From the cell containing the given text, extract its center point as [x, y] coordinate. 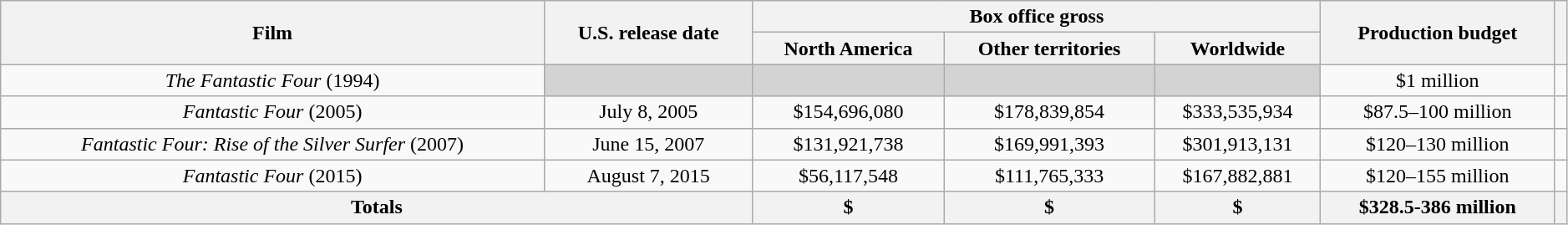
Fantastic Four (2015) [272, 176]
Fantastic Four (2005) [272, 112]
$56,117,548 [849, 176]
North America [849, 49]
Film [272, 33]
Box office gross [1037, 17]
$328.5-386 million [1438, 207]
$167,882,881 [1237, 176]
The Fantastic Four (1994) [272, 80]
Worldwide [1237, 49]
$111,765,333 [1049, 176]
$154,696,080 [849, 112]
$1 million [1438, 80]
$301,913,131 [1237, 144]
Totals [377, 207]
Production budget [1438, 33]
$120–155 million [1438, 176]
Fantastic Four: Rise of the Silver Surfer (2007) [272, 144]
July 8, 2005 [648, 112]
$87.5–100 million [1438, 112]
August 7, 2015 [648, 176]
June 15, 2007 [648, 144]
$169,991,393 [1049, 144]
Other territories [1049, 49]
$178,839,854 [1049, 112]
$333,535,934 [1237, 112]
$120–130 million [1438, 144]
$131,921,738 [849, 144]
U.S. release date [648, 33]
